Locate the cell with the specified text and output its (x, y) center coordinate. 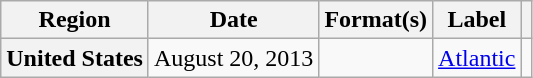
United States (75, 58)
Region (75, 20)
Date (233, 20)
August 20, 2013 (233, 58)
Format(s) (376, 20)
Atlantic (477, 58)
Label (477, 20)
